Return the [x, y] coordinate for the center point of the cell that contains the specified text.  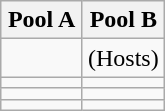
(Hosts) [123, 58]
Pool A [42, 20]
Pool B [123, 20]
